For the text-containing cell, return its midpoint in (x, y) coordinate format. 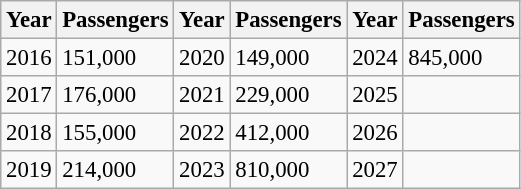
2018 (29, 133)
2020 (202, 58)
2026 (375, 133)
151,000 (116, 58)
229,000 (288, 95)
2024 (375, 58)
2025 (375, 95)
2021 (202, 95)
2027 (375, 170)
214,000 (116, 170)
2019 (29, 170)
2022 (202, 133)
412,000 (288, 133)
2016 (29, 58)
810,000 (288, 170)
2017 (29, 95)
845,000 (462, 58)
176,000 (116, 95)
149,000 (288, 58)
155,000 (116, 133)
2023 (202, 170)
